Provide the (x, y) coordinate of the cell's center where the given text is located.  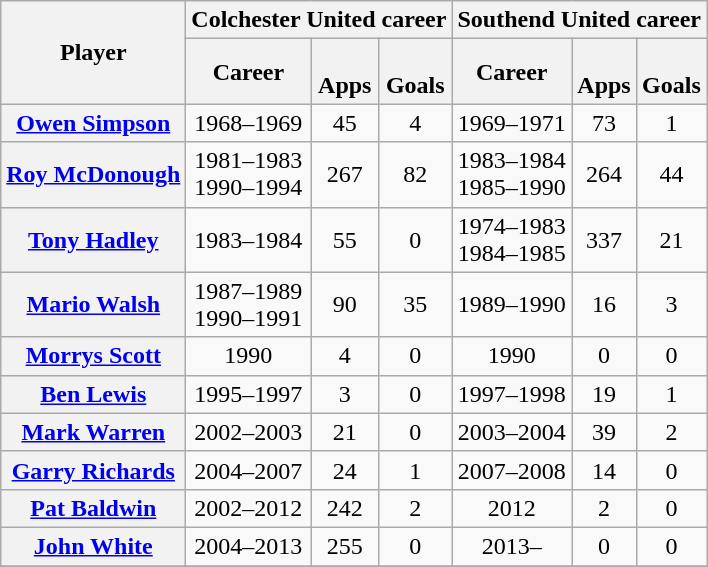
264 (604, 174)
1989–1990 (512, 304)
Player (94, 52)
82 (416, 174)
Morrys Scott (94, 356)
55 (345, 240)
39 (604, 432)
1974–19831984–1985 (512, 240)
16 (604, 304)
45 (345, 123)
Mark Warren (94, 432)
1997–1998 (512, 394)
90 (345, 304)
1983–1984 (248, 240)
1981–19831990–1994 (248, 174)
242 (345, 508)
Pat Baldwin (94, 508)
Southend United career (580, 20)
2004–2013 (248, 546)
1995–1997 (248, 394)
2012 (512, 508)
Garry Richards (94, 470)
337 (604, 240)
Ben Lewis (94, 394)
73 (604, 123)
2004–2007 (248, 470)
24 (345, 470)
Owen Simpson (94, 123)
Mario Walsh (94, 304)
267 (345, 174)
2003–2004 (512, 432)
Colchester United career (319, 20)
35 (416, 304)
Roy McDonough (94, 174)
44 (671, 174)
14 (604, 470)
255 (345, 546)
1968–1969 (248, 123)
2013– (512, 546)
1987–19891990–1991 (248, 304)
2007–2008 (512, 470)
2002–2012 (248, 508)
19 (604, 394)
1969–1971 (512, 123)
2002–2003 (248, 432)
1983–19841985–1990 (512, 174)
Tony Hadley (94, 240)
John White (94, 546)
